Find where the given text appears and provide that cell's center as (X, Y) coordinate. 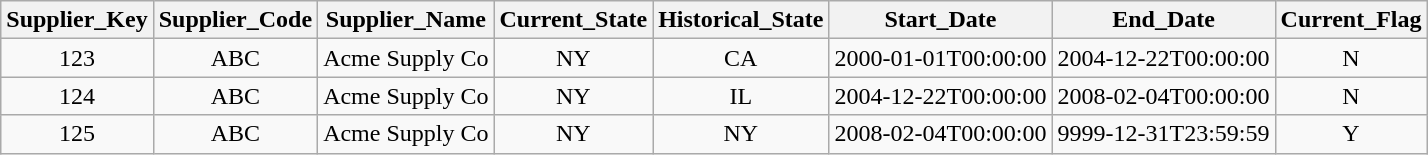
124 (77, 96)
End_Date (1164, 20)
Historical_State (741, 20)
Current_State (574, 20)
CA (741, 58)
Supplier_Key (77, 20)
Supplier_Code (235, 20)
9999-12-31T23:59:59 (1164, 134)
Current_Flag (1351, 20)
123 (77, 58)
IL (741, 96)
2000-01-01T00:00:00 (940, 58)
125 (77, 134)
Supplier_Name (406, 20)
Start_Date (940, 20)
Y (1351, 134)
